Return [x, y] of the center of cell containing provided text 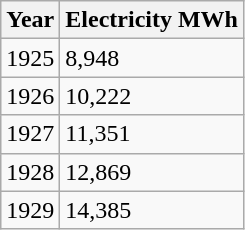
1929 [30, 210]
10,222 [152, 96]
1926 [30, 96]
14,385 [152, 210]
1925 [30, 58]
11,351 [152, 134]
Year [30, 20]
Electricity MWh [152, 20]
1928 [30, 172]
8,948 [152, 58]
12,869 [152, 172]
1927 [30, 134]
